Determine the [x, y] coordinate at the center of the cell enclosing the given text.  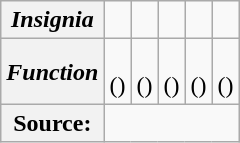
Source: [52, 123]
Function [52, 72]
Insignia [52, 20]
